Find where the given text appears and provide that cell's center as [x, y] coordinate. 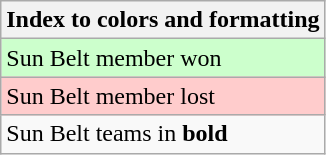
Sun Belt member lost [163, 96]
Sun Belt member won [163, 58]
Index to colors and formatting [163, 20]
Sun Belt teams in bold [163, 134]
